Provide the (x, y) coordinate of the cell's center where the given text is located.  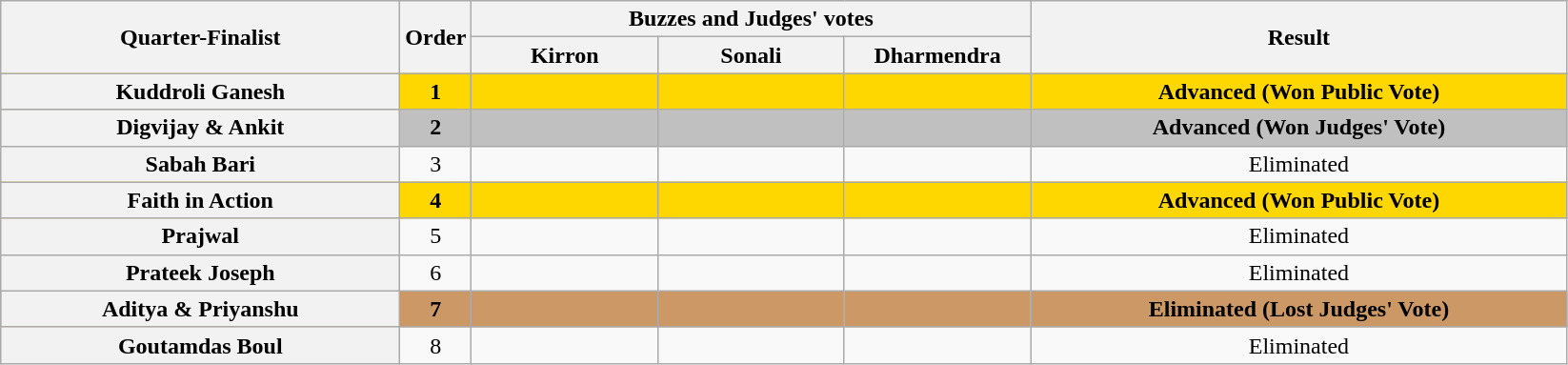
Sabah Bari (200, 164)
Advanced (Won Judges' Vote) (1299, 128)
Result (1299, 37)
4 (436, 200)
Buzzes and Judges' votes (751, 19)
Goutamdas Boul (200, 345)
2 (436, 128)
3 (436, 164)
Quarter-Finalist (200, 37)
Kuddroli Ganesh (200, 91)
Order (436, 37)
7 (436, 309)
5 (436, 236)
6 (436, 273)
Sonali (752, 55)
Eliminated (Lost Judges' Vote) (1299, 309)
Aditya & Priyanshu (200, 309)
Faith in Action (200, 200)
Digvijay & Ankit (200, 128)
8 (436, 345)
1 (436, 91)
Dharmendra (937, 55)
Prajwal (200, 236)
Prateek Joseph (200, 273)
Kirron (565, 55)
